Provide the (X, Y) coordinate of the cell's center where the given text is located.  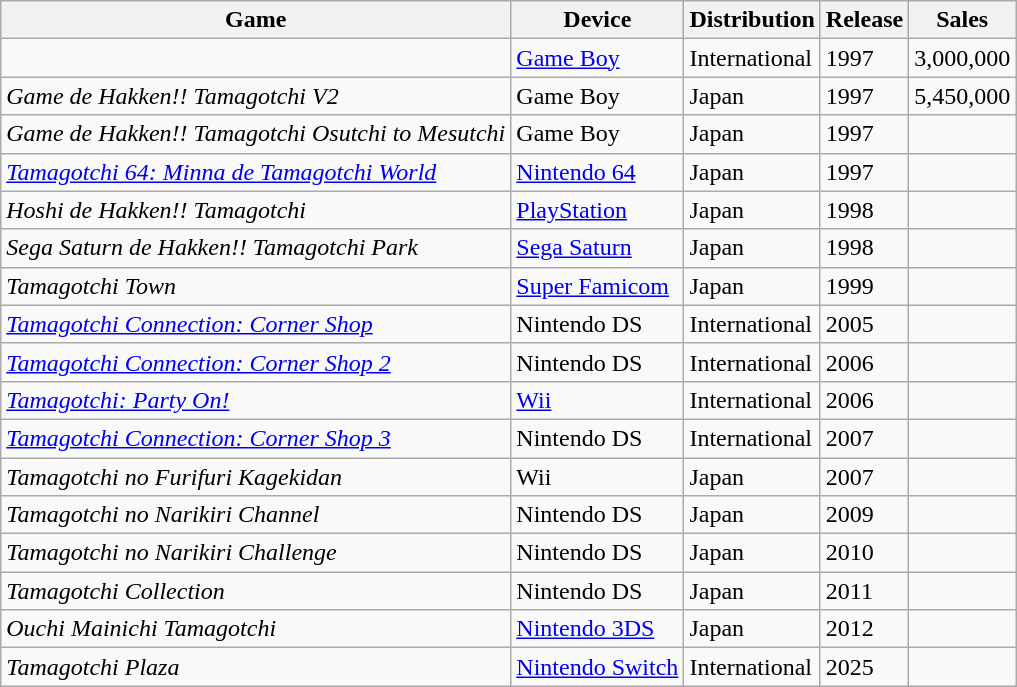
Ouchi Mainichi Tamagotchi (256, 629)
Tamagotchi no Narikiri Challenge (256, 553)
2010 (864, 553)
5,450,000 (962, 96)
Device (598, 20)
Tamagotchi Collection (256, 591)
Hoshi de Hakken!! Tamagotchi (256, 210)
Tamagotchi no Narikiri Channel (256, 515)
Nintendo 3DS (598, 629)
Game de Hakken!! Tamagotchi Osutchi to Mesutchi (256, 134)
Tamagotchi Connection: Corner Shop 2 (256, 362)
Release (864, 20)
Sega Saturn (598, 248)
Game de Hakken!! Tamagotchi V2 (256, 96)
Tamagotchi: Party On! (256, 400)
Nintendo 64 (598, 172)
Distribution (752, 20)
Tamagotchi no Furifuri Kagekidan (256, 477)
Tamagotchi 64: Minna de Tamagotchi World (256, 172)
3,000,000 (962, 58)
Tamagotchi Town (256, 286)
2011 (864, 591)
Game (256, 20)
2012 (864, 629)
Sega Saturn de Hakken!! Tamagotchi Park (256, 248)
Tamagotchi Connection: Corner Shop 3 (256, 438)
Tamagotchi Plaza (256, 667)
Nintendo Switch (598, 667)
2025 (864, 667)
Super Famicom (598, 286)
Tamagotchi Connection: Corner Shop (256, 324)
1999 (864, 286)
Sales (962, 20)
2009 (864, 515)
2005 (864, 324)
PlayStation (598, 210)
